Extract the [x, y] coordinate from the center of the cell holding the provided text.  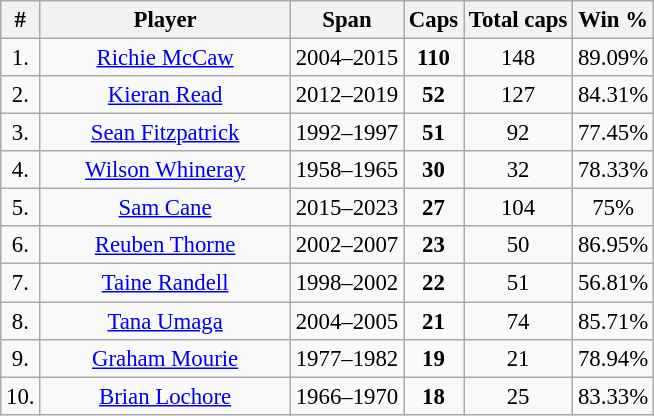
83.33% [614, 396]
6. [20, 245]
Brian Lochore [166, 396]
Total caps [518, 20]
148 [518, 58]
89.09% [614, 58]
50 [518, 245]
Reuben Thorne [166, 245]
2012–2019 [346, 95]
4. [20, 170]
2004–2005 [346, 321]
Sean Fitzpatrick [166, 133]
Sam Cane [166, 208]
92 [518, 133]
Taine Randell [166, 283]
74 [518, 321]
7. [20, 283]
27 [434, 208]
75% [614, 208]
2004–2015 [346, 58]
84.31% [614, 95]
1977–1982 [346, 358]
25 [518, 396]
86.95% [614, 245]
2. [20, 95]
78.33% [614, 170]
Kieran Read [166, 95]
1958–1965 [346, 170]
Graham Mourie [166, 358]
77.45% [614, 133]
5. [20, 208]
85.71% [614, 321]
Richie McCaw [166, 58]
23 [434, 245]
2002–2007 [346, 245]
1992–1997 [346, 133]
1998–2002 [346, 283]
Span [346, 20]
10. [20, 396]
22 [434, 283]
Player [166, 20]
Caps [434, 20]
2015–2023 [346, 208]
Wilson Whineray [166, 170]
127 [518, 95]
# [20, 20]
32 [518, 170]
52 [434, 95]
Win % [614, 20]
110 [434, 58]
9. [20, 358]
78.94% [614, 358]
1966–1970 [346, 396]
1. [20, 58]
Tana Umaga [166, 321]
8. [20, 321]
56.81% [614, 283]
30 [434, 170]
19 [434, 358]
18 [434, 396]
104 [518, 208]
3. [20, 133]
